From the cell containing the given text, extract its center point as (x, y) coordinate. 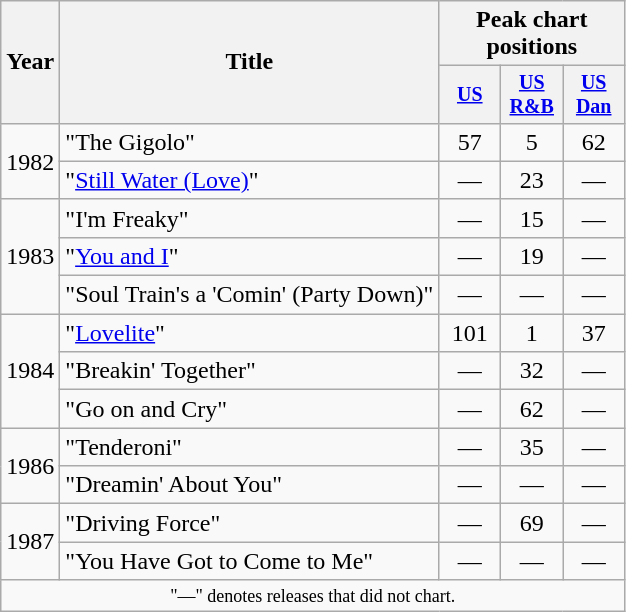
1984 (30, 371)
37 (594, 333)
"Driving Force" (250, 523)
1982 (30, 161)
1986 (30, 466)
"You Have Got to Come to Me" (250, 561)
"You and I" (250, 256)
1983 (30, 256)
5 (532, 142)
"Still Water (Love)" (250, 180)
32 (532, 371)
69 (532, 523)
"—" denotes releases that did not chart. (313, 596)
USDan (594, 94)
23 (532, 180)
"The Gigolo" (250, 142)
"Tenderoni" (250, 447)
Year (30, 62)
35 (532, 447)
1987 (30, 542)
Peak chart positions (532, 34)
"Breakin' Together" (250, 371)
USR&B (532, 94)
1 (532, 333)
101 (470, 333)
19 (532, 256)
"I'm Freaky" (250, 218)
15 (532, 218)
"Go on and Cry" (250, 409)
"Soul Train's a 'Comin' (Party Down)" (250, 295)
57 (470, 142)
"Lovelite" (250, 333)
US (470, 94)
Title (250, 62)
"Dreamin' About You" (250, 485)
